Capture the cell that displays the provided text and extract its [x, y] central coordinate. 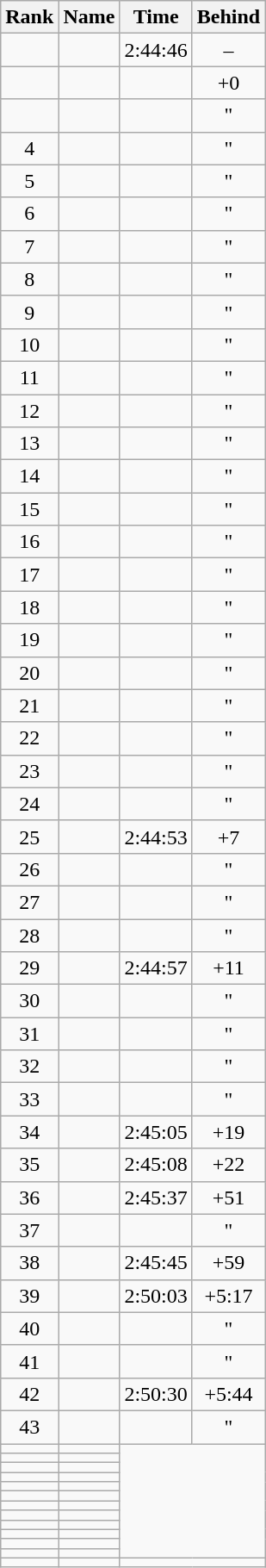
31 [29, 1034]
14 [29, 476]
36 [29, 1198]
8 [29, 279]
2:50:03 [156, 1296]
19 [29, 640]
30 [29, 1001]
Time [156, 17]
2:45:37 [156, 1198]
12 [29, 411]
11 [29, 377]
24 [29, 804]
28 [29, 935]
+5:44 [228, 1394]
18 [29, 607]
– [228, 50]
41 [29, 1361]
34 [29, 1132]
20 [29, 673]
4 [29, 148]
5 [29, 181]
2:50:30 [156, 1394]
2:45:08 [156, 1165]
23 [29, 771]
22 [29, 738]
+22 [228, 1165]
+0 [228, 83]
Behind [228, 17]
26 [29, 869]
+5:17 [228, 1296]
40 [29, 1328]
+11 [228, 968]
+51 [228, 1198]
2:44:46 [156, 50]
32 [29, 1067]
15 [29, 509]
6 [29, 214]
Rank [29, 17]
42 [29, 1394]
10 [29, 345]
37 [29, 1230]
25 [29, 837]
39 [29, 1296]
33 [29, 1099]
29 [29, 968]
17 [29, 575]
27 [29, 902]
+19 [228, 1132]
2:44:53 [156, 837]
Name [90, 17]
13 [29, 444]
21 [29, 706]
38 [29, 1263]
+7 [228, 837]
2:45:45 [156, 1263]
+59 [228, 1263]
16 [29, 542]
35 [29, 1165]
2:45:05 [156, 1132]
2:44:57 [156, 968]
43 [29, 1427]
9 [29, 312]
7 [29, 246]
